Return the [x, y] coordinate for the center point of the cell that contains the specified text.  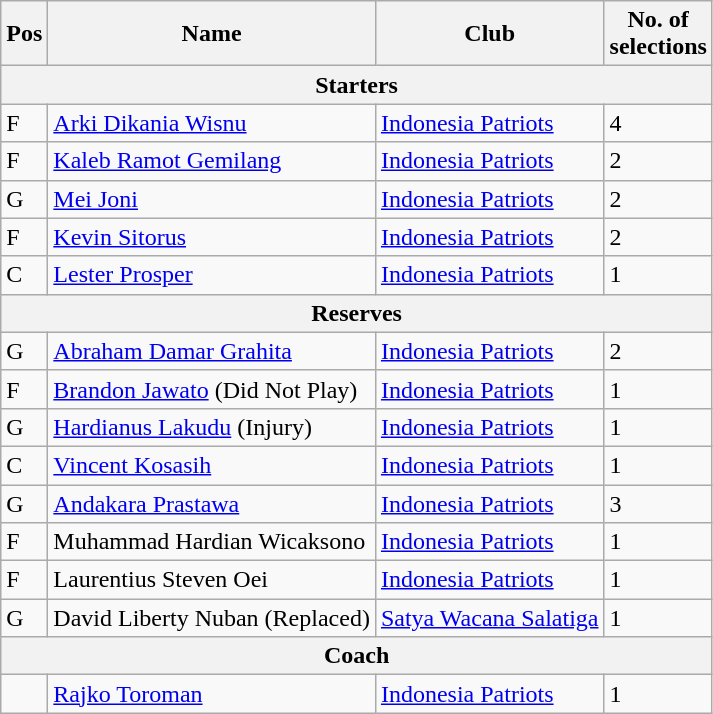
Mei Joni [212, 199]
Andakara Prastawa [212, 503]
Name [212, 34]
Coach [357, 656]
Starters [357, 85]
Hardianus Lakudu (Injury) [212, 427]
David Liberty Nuban (Replaced) [212, 618]
Lester Prosper [212, 275]
Club [490, 34]
Reserves [357, 313]
Kaleb Ramot Gemilang [212, 161]
Satya Wacana Salatiga [490, 618]
Arki Dikania Wisnu [212, 123]
Kevin Sitorus [212, 237]
3 [658, 503]
4 [658, 123]
No. ofselections [658, 34]
Vincent Kosasih [212, 465]
Abraham Damar Grahita [212, 351]
Laurentius Steven Oei [212, 580]
Brandon Jawato (Did Not Play) [212, 389]
Rajko Toroman [212, 694]
Pos [24, 34]
Muhammad Hardian Wicaksono [212, 542]
